Identify which cell holds the provided text, then report its (x, y) central coordinate. 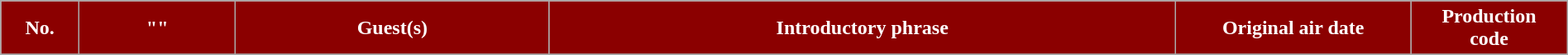
Production code (1489, 28)
Guest(s) (392, 28)
No. (40, 28)
"" (157, 28)
Original air date (1293, 28)
Introductory phrase (863, 28)
